Search for the cell housing the specified text and yield its [x, y] center coordinate. 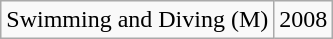
Swimming and Diving (M) [138, 20]
2008 [304, 20]
